From the cell containing the given text, extract its center point as [x, y] coordinate. 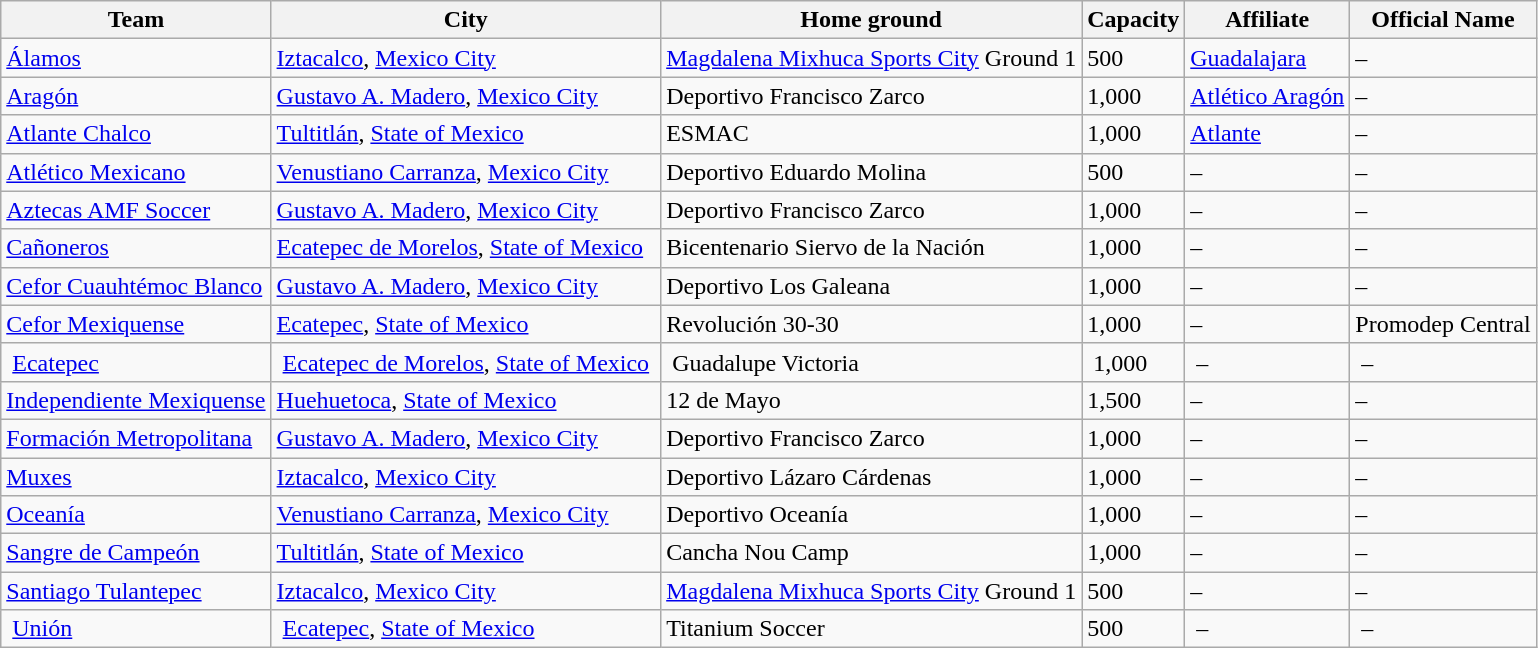
Aragón [136, 96]
Deportivo Eduardo Molina [872, 172]
Huehuetoca, State of Mexico [466, 400]
Atlante Chalco [136, 134]
Capacity [1134, 20]
Atlante [1268, 134]
Team [136, 20]
Muxes [136, 477]
Atlético Mexicano [136, 172]
Independiente Mexiquense [136, 400]
12 de Mayo [872, 400]
Cefor Cuauhtémoc Blanco [136, 286]
Guadalupe Victoria [872, 362]
Affiliate [1268, 20]
Cefor Mexiquense [136, 324]
Cañoneros [136, 248]
Cancha Nou Camp [872, 553]
Sangre de Campeón [136, 553]
Álamos [136, 58]
Titanium Soccer [872, 629]
Ecatepec [136, 362]
Aztecas AMF Soccer [136, 210]
Atlético Aragón [1268, 96]
Oceanía [136, 515]
Deportivo Los Galeana [872, 286]
Deportivo Oceanía [872, 515]
1,500 [1134, 400]
Guadalajara [1268, 58]
City [466, 20]
Formación Metropolitana [136, 438]
Revolución 30-30 [872, 324]
Unión [136, 629]
Promodep Central [1443, 324]
Bicentenario Siervo de la Nación [872, 248]
Home ground [872, 20]
ESMAC [872, 134]
Santiago Tulantepec [136, 591]
Official Name [1443, 20]
Deportivo Lázaro Cárdenas [872, 477]
